Pinpoint the cell where the given text exists, returning its [x, y] midpoint coordinate. 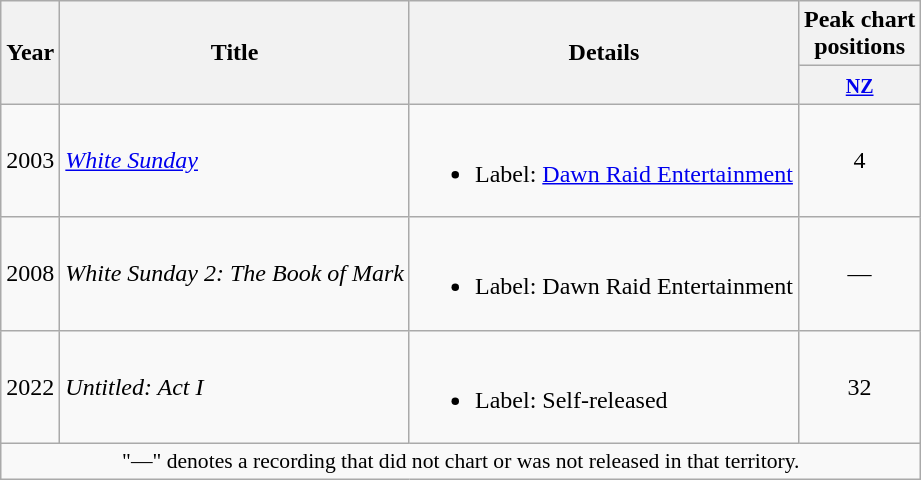
Untitled: Act I [235, 386]
Title [235, 52]
NZ [859, 85]
Label: Self-released [604, 386]
"—" denotes a recording that did not chart or was not released in that territory. [461, 461]
White Sunday [235, 160]
2003 [30, 160]
White Sunday 2: The Book of Mark [235, 274]
2022 [30, 386]
Year [30, 52]
2008 [30, 274]
Peak chartpositions [859, 34]
32 [859, 386]
Details [604, 52]
4 [859, 160]
— [859, 274]
